Output the (x, y) coordinate of the center of the cell containing the given text.  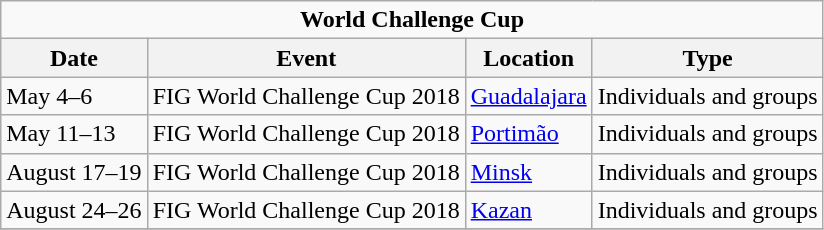
May 4–6 (74, 96)
Guadalajara (528, 96)
August 17–19 (74, 172)
Type (708, 58)
May 11–13 (74, 134)
World Challenge Cup (412, 20)
Minsk (528, 172)
Date (74, 58)
Portimão (528, 134)
Location (528, 58)
August 24–26 (74, 210)
Event (306, 58)
Kazan (528, 210)
